From the cell containing the given text, extract its center point as (X, Y) coordinate. 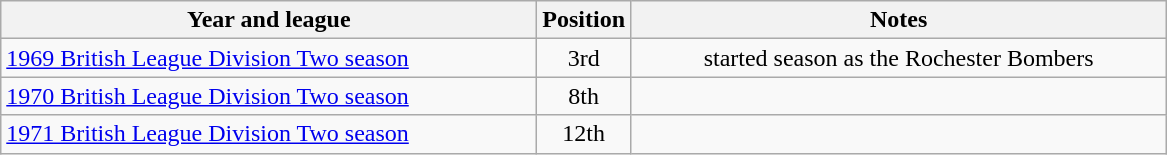
1970 British League Division Two season (269, 96)
12th (584, 134)
Position (584, 20)
1971 British League Division Two season (269, 134)
1969 British League Division Two season (269, 58)
started season as the Rochester Bombers (899, 58)
8th (584, 96)
Notes (899, 20)
Year and league (269, 20)
3rd (584, 58)
